Find where the given text appears and provide that cell's center as [X, Y] coordinate. 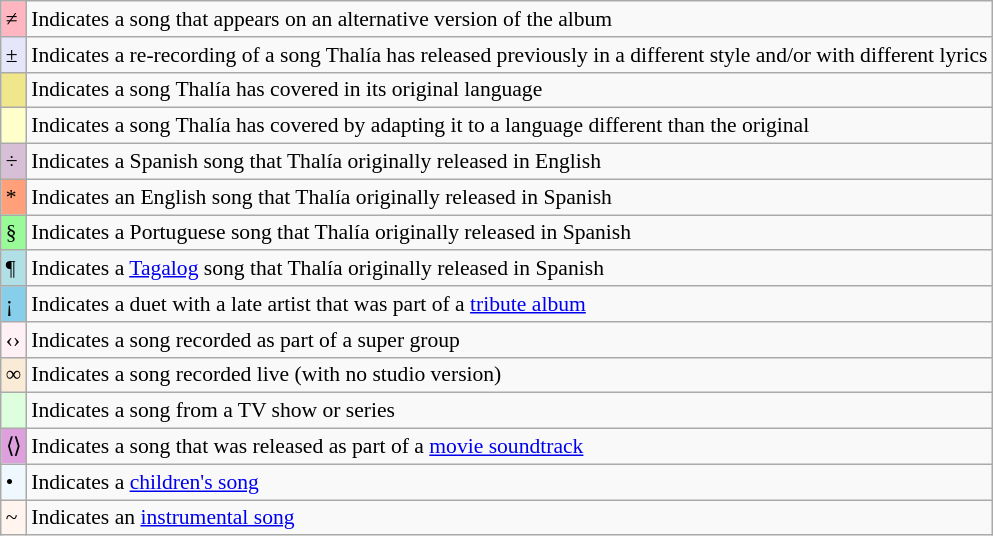
÷ [14, 162]
± [14, 55]
Indicates a song recorded as part of a super group [509, 340]
Indicates a song that appears on an alternative version of the album [509, 19]
Indicates a re-recording of a song Thalía has released previously in a different style and/or with different lyrics [509, 55]
~ [14, 518]
Indicates a song Thalía has covered by adapting it to a language different than the original [509, 126]
Indicates a Spanish song that Thalía originally released in English [509, 162]
‹› [14, 340]
Indicates an instrumental song [509, 518]
Indicates an English song that Thalía originally released in Spanish [509, 197]
¶ [14, 269]
Indicates a song Thalía has covered in its original language [509, 90]
Indicates a song that was released as part of a movie soundtrack [509, 447]
* [14, 197]
⟨⟩ [14, 447]
Indicates a Portuguese song that Thalía originally released in Spanish [509, 233]
¡ [14, 304]
Indicates a song recorded live (with no studio version) [509, 375]
∞ [14, 375]
Indicates a duet with a late artist that was part of a tribute album [509, 304]
Indicates a song from a TV show or series [509, 411]
≠ [14, 19]
Indicates a children's song [509, 482]
Indicates a Tagalog song that Thalía originally released in Spanish [509, 269]
§ [14, 233]
• [14, 482]
